From the cell containing the given text, extract its center point as [x, y] coordinate. 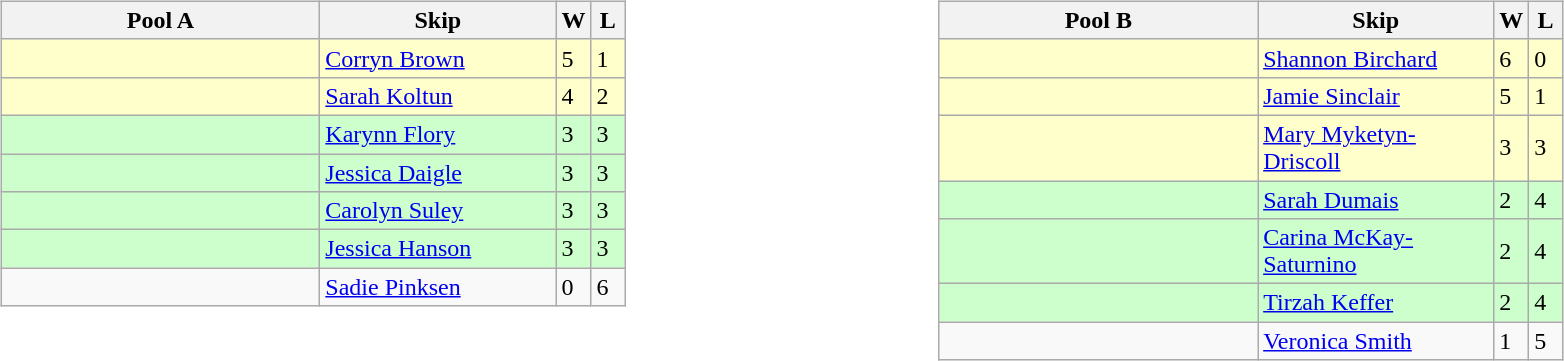
Pool A [160, 20]
Karynn Flory [438, 134]
Carolyn Suley [438, 211]
Sarah Koltun [438, 96]
Jessica Daigle [438, 173]
Pool B [1098, 20]
Carina McKay-Saturnino [1376, 252]
Mary Myketyn-Driscoll [1376, 148]
Corryn Brown [438, 58]
Veronica Smith [1376, 341]
Jessica Hanson [438, 249]
Jamie Sinclair [1376, 96]
Shannon Birchard [1376, 58]
Sadie Pinksen [438, 287]
Tirzah Keffer [1376, 303]
Sarah Dumais [1376, 199]
